Find where the given text appears and provide that cell's center as (x, y) coordinate. 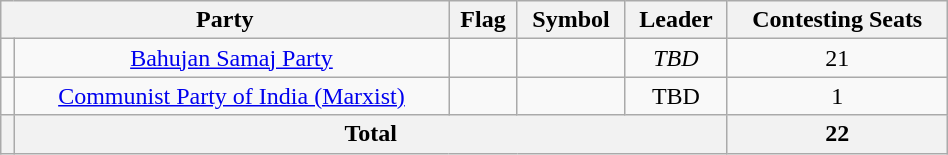
Bahujan Samaj Party (232, 58)
Total (370, 134)
Contesting Seats (837, 20)
21 (837, 58)
Party (225, 20)
Leader (676, 20)
Flag (484, 20)
Communist Party of India (Marxist) (232, 96)
22 (837, 134)
1 (837, 96)
Symbol (570, 20)
